Search for the cell housing the specified text and yield its (x, y) center coordinate. 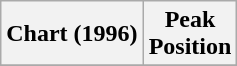
Chart (1996) (72, 34)
PeakPosition (190, 34)
